Search for the cell housing the specified text and yield its (X, Y) center coordinate. 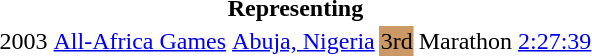
3rd (396, 41)
Abuja, Nigeria (304, 41)
All-Africa Games (140, 41)
Marathon (465, 41)
